Determine the [x, y] coordinate at the center of the cell enclosing the given text.  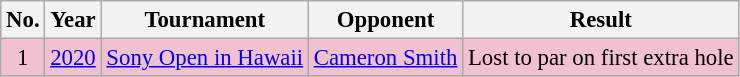
Result [601, 20]
No. [23, 20]
Cameron Smith [385, 58]
Opponent [385, 20]
1 [23, 58]
Year [73, 20]
Lost to par on first extra hole [601, 58]
2020 [73, 58]
Sony Open in Hawaii [204, 58]
Tournament [204, 20]
